Provide the [x, y] coordinate of the cell's center where the given text is located.  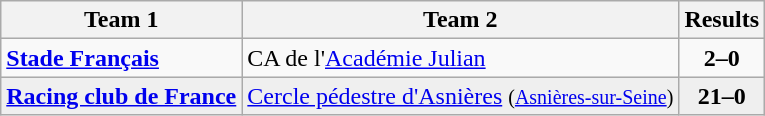
21–0 [722, 96]
Results [722, 20]
CA de l'Académie Julian [460, 58]
2–0 [722, 58]
Team 2 [460, 20]
Stade Français [122, 58]
Racing club de France [122, 96]
Team 1 [122, 20]
Cercle pédestre d'Asnières (Asnières-sur-Seine) [460, 96]
